Search for the cell housing the specified text and yield its (X, Y) center coordinate. 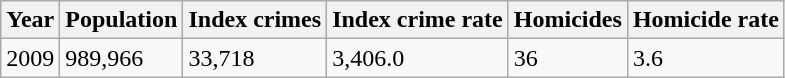
2009 (30, 58)
33,718 (255, 58)
Year (30, 20)
3.6 (706, 58)
3,406.0 (418, 58)
Population (122, 20)
Homicides (568, 20)
36 (568, 58)
Index crime rate (418, 20)
989,966 (122, 58)
Index crimes (255, 20)
Homicide rate (706, 20)
